Determine the [X, Y] coordinate at the center of the cell enclosing the given text.  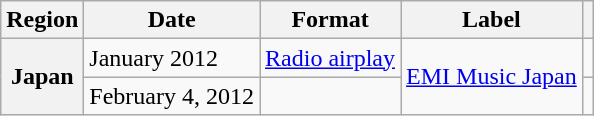
January 2012 [172, 58]
Japan [42, 77]
Region [42, 20]
Date [172, 20]
Label [492, 20]
Format [330, 20]
Radio airplay [330, 58]
EMI Music Japan [492, 77]
February 4, 2012 [172, 96]
